Return [x, y] of the center of cell containing provided text 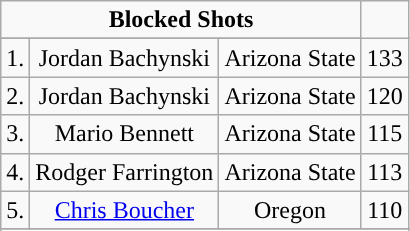
120 [384, 96]
2. [16, 96]
Rodger Farrington [124, 172]
3. [16, 134]
4. [16, 172]
113 [384, 172]
Mario Bennett [124, 134]
Blocked Shots [181, 20]
Chris Boucher [124, 210]
5. [16, 210]
115 [384, 134]
110 [384, 210]
Oregon [290, 210]
1. [16, 58]
133 [384, 58]
